Return (X, Y) of the center of cell containing provided text 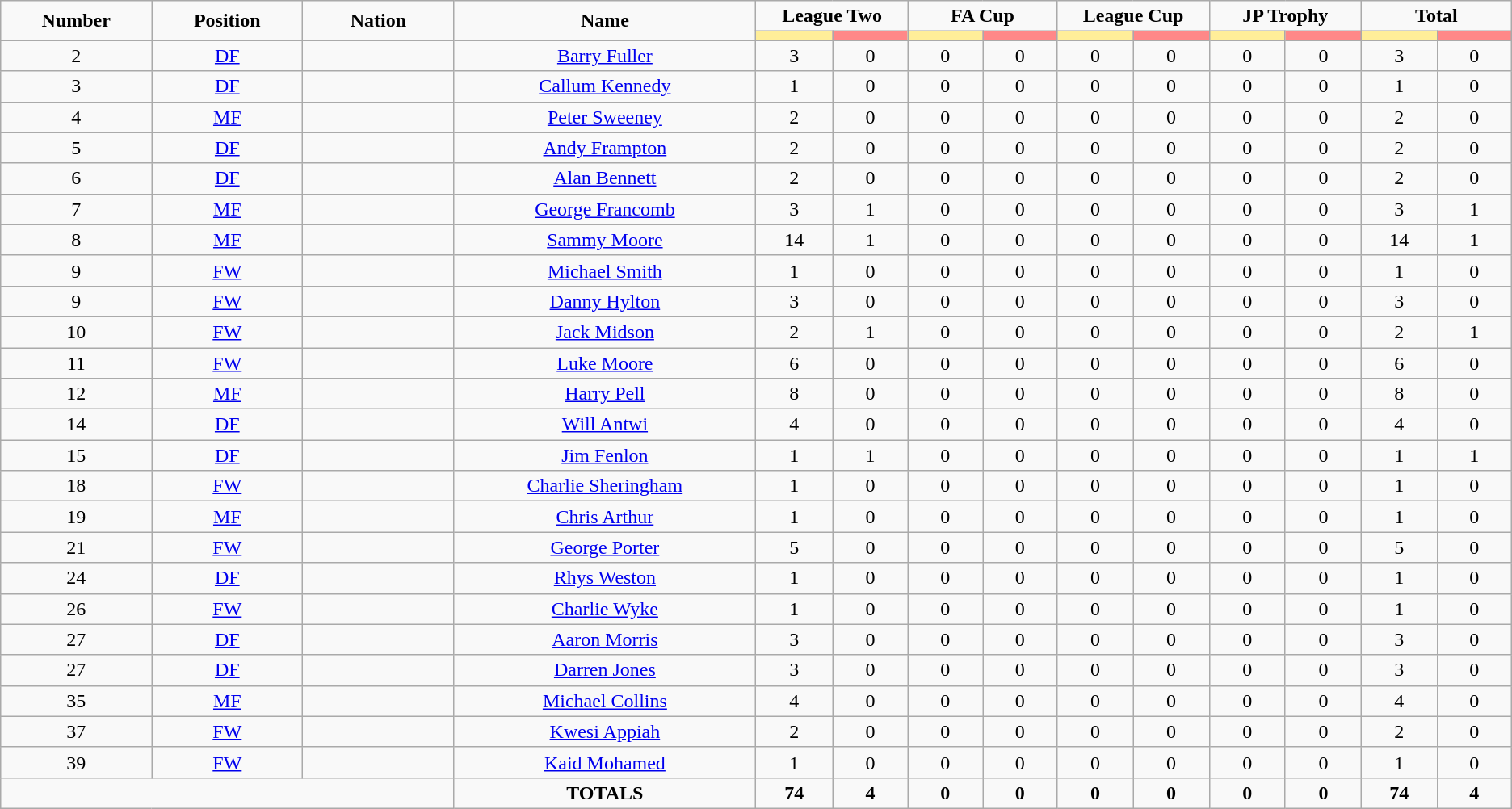
10 (76, 332)
Danny Hylton (605, 301)
Kwesi Appiah (605, 731)
TOTALS (605, 793)
Harry Pell (605, 394)
37 (76, 731)
League Cup (1133, 16)
Jack Midson (605, 332)
Charlie Sheringham (605, 486)
39 (76, 762)
7 (76, 209)
Peter Sweeney (605, 117)
Aaron Morris (605, 639)
Will Antwi (605, 425)
Darren Jones (605, 670)
35 (76, 701)
12 (76, 394)
11 (76, 363)
Jim Fenlon (605, 455)
Chris Arthur (605, 517)
Sammy Moore (605, 240)
JP Trophy (1285, 16)
26 (76, 609)
Michael Collins (605, 701)
Charlie Wyke (605, 609)
Rhys Weston (605, 578)
18 (76, 486)
Alan Bennett (605, 178)
Luke Moore (605, 363)
19 (76, 517)
FA Cup (982, 16)
Kaid Mohamed (605, 762)
Nation (378, 21)
15 (76, 455)
Andy Frampton (605, 148)
21 (76, 547)
Barry Fuller (605, 56)
Callum Kennedy (605, 86)
Name (605, 21)
George Francomb (605, 209)
League Two (832, 16)
George Porter (605, 547)
Number (76, 21)
Total (1436, 16)
24 (76, 578)
Position (228, 21)
Michael Smith (605, 270)
